Extract the (X, Y) coordinate from the center of the cell holding the provided text.  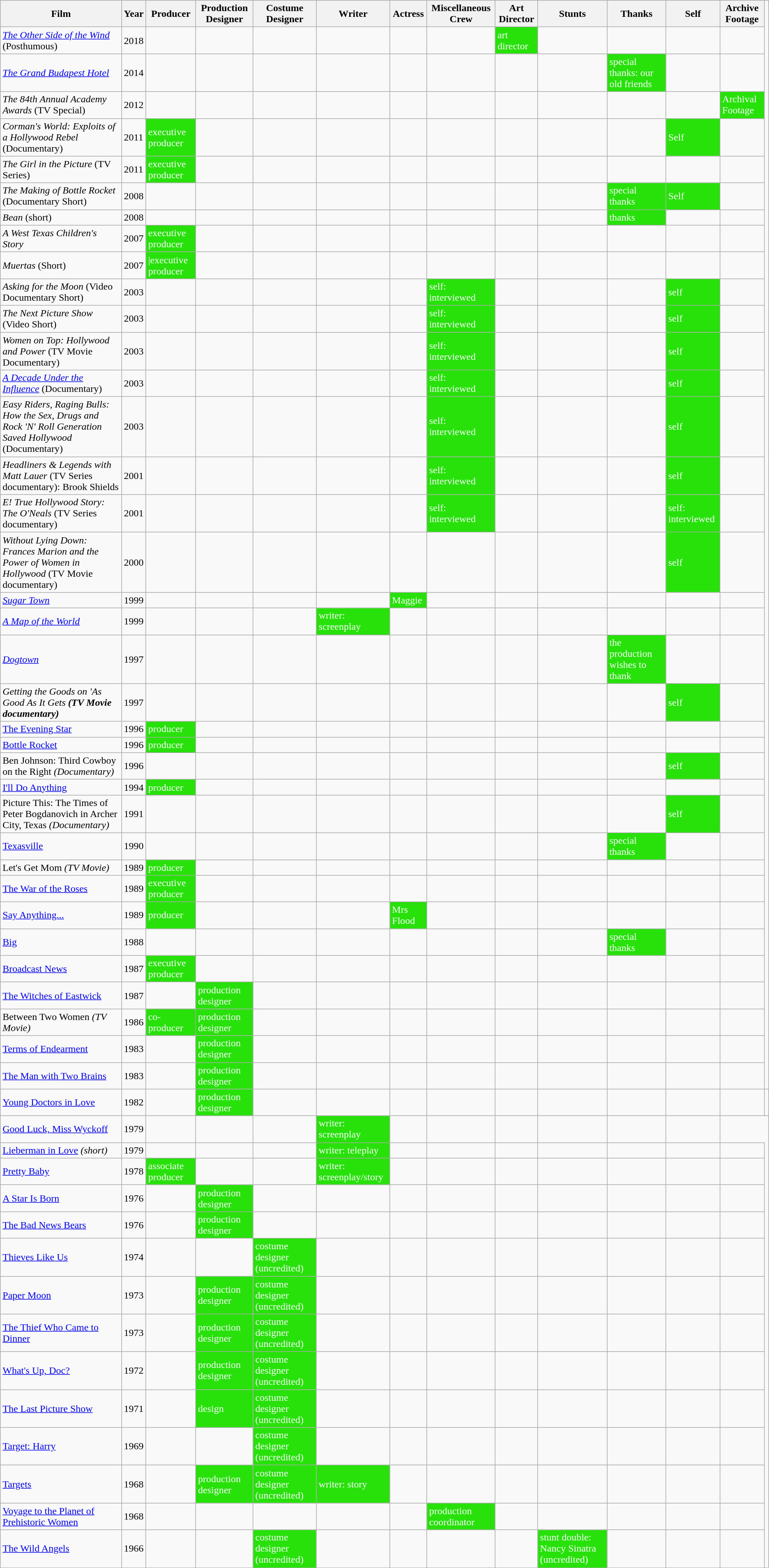
Maggie (408, 600)
What's Up, Doc? (61, 1371)
Headliners & Legends with Matt Lauer (TV Series documentary): Brook Shields (61, 476)
Paper Moon (61, 1295)
Costume Designer (285, 14)
stunt double: Nancy Sinatra (uncredited) (573, 1549)
Target: Harry (61, 1446)
Bean (short) (61, 217)
1994 (134, 787)
Stunts (573, 14)
Let's Get Mom (TV Movie) (61, 867)
The 84th Annual Academy Awards (TV Special) (61, 105)
The Evening Star (61, 729)
special thanks: our old friends (637, 73)
co-producer (171, 1022)
The Last Picture Show (61, 1409)
The Thief Who Came to Dinner (61, 1333)
Production Designer (224, 14)
1988 (134, 942)
The Next Picture Show (Video Short) (61, 319)
writer: story (353, 1484)
Between Two Women (TV Movie) (61, 1022)
Without Lying Down: Frances Marion and the Power of Women in Hollywood (TV Movie documentary) (61, 562)
The Grand Budapest Hotel (61, 73)
Targets (61, 1484)
A Star Is Born (61, 1198)
Muertas (Short) (61, 265)
Texasville (61, 846)
Terms of Endearment (61, 1049)
1990 (134, 846)
1971 (134, 1409)
design (224, 1409)
Producer (171, 14)
Year (134, 14)
Art Director (517, 14)
1966 (134, 1549)
writer: screenplay/story (353, 1172)
1978 (134, 1172)
|executive producer (171, 265)
The Other Side of the Wind (Posthumous) (61, 40)
2000 (134, 562)
A Map of the World (61, 621)
The War of the Roses (61, 889)
production coordinator (461, 1517)
1991 (134, 814)
The Girl in the Picture (TV Series) (61, 169)
Film (61, 14)
Corman's World: Exploits of a Hollywood Rebel (Documentary) (61, 137)
2018 (134, 40)
Lieberman in Love (short) (61, 1150)
the production wishes to thank (637, 659)
Big (61, 942)
1972 (134, 1371)
2014 (134, 73)
Voyage to the Planet of Prehistoric Women (61, 1517)
A West Texas Children's Story (61, 238)
1969 (134, 1446)
Miscellaneous Crew (461, 14)
Dogtown (61, 659)
Say Anything... (61, 915)
Archival Footage (742, 105)
Sugar Town (61, 600)
I'll Do Anything (61, 787)
associate producer (171, 1172)
The Bad News Bears (61, 1225)
art director (517, 40)
Archive Footage (742, 14)
Asking for the Moon (Video Documentary Short) (61, 292)
Pretty Baby (61, 1172)
The Wild Angels (61, 1549)
Picture This: The Times of Peter Bogdanovich in Archer City, Texas (Documentary) (61, 814)
E! True Hollywood Story: The O'Neals (TV Series documentary) (61, 513)
Writer (353, 14)
Getting the Goods on 'As Good As It Gets (TV Movie documentary) (61, 702)
1982 (134, 1103)
Easy Riders, Raging Bulls: How the Sex, Drugs and Rock 'N' Roll Generation Saved Hollywood (Documentary) (61, 427)
The Man with Two Brains (61, 1075)
2012 (134, 105)
Actress (408, 14)
writer: teleplay (353, 1150)
The Witches of Eastwick (61, 996)
Ben Johnson: Third Cowboy on the Right (Documentary) (61, 766)
Thanks (637, 14)
Bottle Rocket (61, 745)
A Decade Under the Influence (Documentary) (61, 384)
Mrs Flood (408, 915)
Good Luck, Miss Wyckoff (61, 1129)
Broadcast News (61, 969)
Women on Top: Hollywood and Power (TV Movie Documentary) (61, 351)
1974 (134, 1257)
Thieves Like Us (61, 1257)
thanks (637, 217)
1986 (134, 1022)
The Making of Bottle Rocket (Documentary Short) (61, 196)
Young Doctors in Love (61, 1103)
